Locate the cell with the specified text and output its [X, Y] center coordinate. 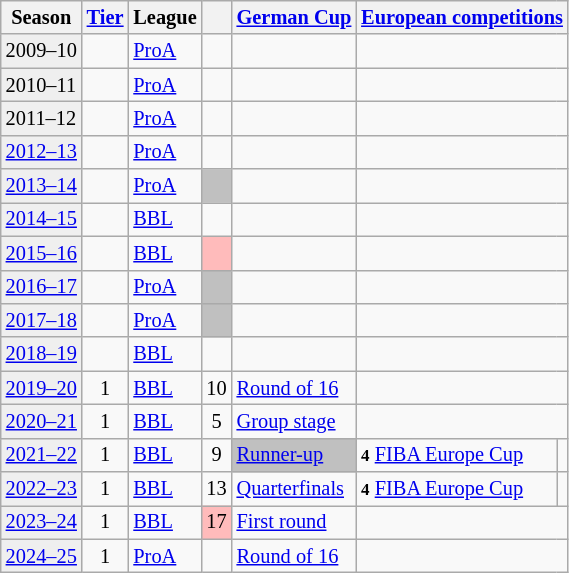
2010–11 [42, 85]
2012–13 [42, 152]
10 [217, 388]
German Cup [294, 17]
2011–12 [42, 118]
2017–18 [42, 320]
Tier [106, 17]
2024–25 [42, 556]
2016–17 [42, 287]
2022–23 [42, 489]
Group stage [294, 421]
13 [217, 489]
2020–21 [42, 421]
17 [217, 522]
5 [217, 421]
2023–24 [42, 522]
2018–19 [42, 354]
2013–14 [42, 186]
European competitions [462, 17]
League [164, 17]
2019–20 [42, 388]
2021–22 [42, 455]
2015–16 [42, 253]
2009–10 [42, 51]
9 [217, 455]
Season [42, 17]
Quarterfinals [294, 489]
First round [294, 522]
Runner-up [294, 455]
2014–15 [42, 219]
